Pinpoint the cell where the given text exists, returning its [x, y] midpoint coordinate. 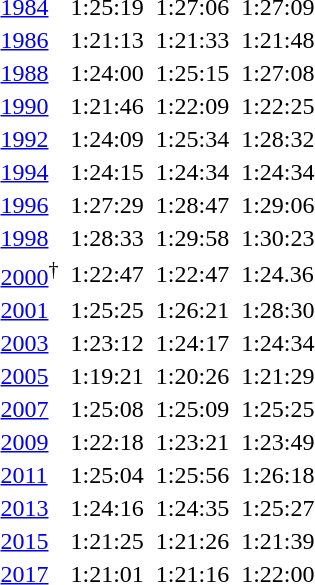
1:27:29 [107, 205]
1:21:26 [192, 541]
1:20:26 [192, 376]
1:21:46 [107, 106]
1:25:15 [192, 73]
1:24:35 [192, 508]
1:21:33 [192, 40]
1:24:15 [107, 172]
1:23:12 [107, 343]
1:28:33 [107, 238]
1:24:09 [107, 139]
1:25:25 [107, 310]
1:21:13 [107, 40]
1:28:47 [192, 205]
1:26:21 [192, 310]
1:25:56 [192, 475]
1:25:04 [107, 475]
1:24:00 [107, 73]
1:25:09 [192, 409]
1:24:34 [192, 172]
1:29:58 [192, 238]
1:25:08 [107, 409]
1:19:21 [107, 376]
1:24:17 [192, 343]
1:22:18 [107, 442]
1:21:25 [107, 541]
1:23:21 [192, 442]
1:25:34 [192, 139]
1:24:16 [107, 508]
1:22:09 [192, 106]
